Search for the cell housing the specified text and yield its [X, Y] center coordinate. 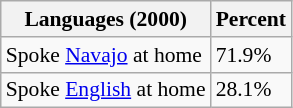
71.9% [251, 55]
Languages (2000) [106, 19]
Percent [251, 19]
Spoke English at home [106, 90]
Spoke Navajo at home [106, 55]
28.1% [251, 90]
